Locate the cell with the specified text and output its (X, Y) center coordinate. 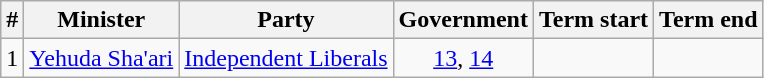
Term end (709, 20)
13, 14 (463, 58)
Yehuda Sha'ari (102, 58)
1 (12, 58)
Term start (593, 20)
Party (286, 20)
Government (463, 20)
Minister (102, 20)
Independent Liberals (286, 58)
# (12, 20)
